Find where the given text appears and provide that cell's center as [X, Y] coordinate. 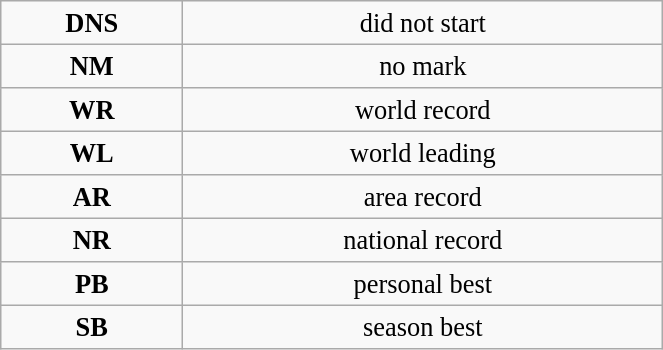
world record [423, 109]
did not start [423, 22]
PB [92, 284]
NM [92, 66]
no mark [423, 66]
AR [92, 197]
WR [92, 109]
NR [92, 240]
personal best [423, 284]
season best [423, 327]
world leading [423, 153]
area record [423, 197]
DNS [92, 22]
national record [423, 240]
SB [92, 327]
WL [92, 153]
